Search for the cell housing the specified text and yield its [x, y] center coordinate. 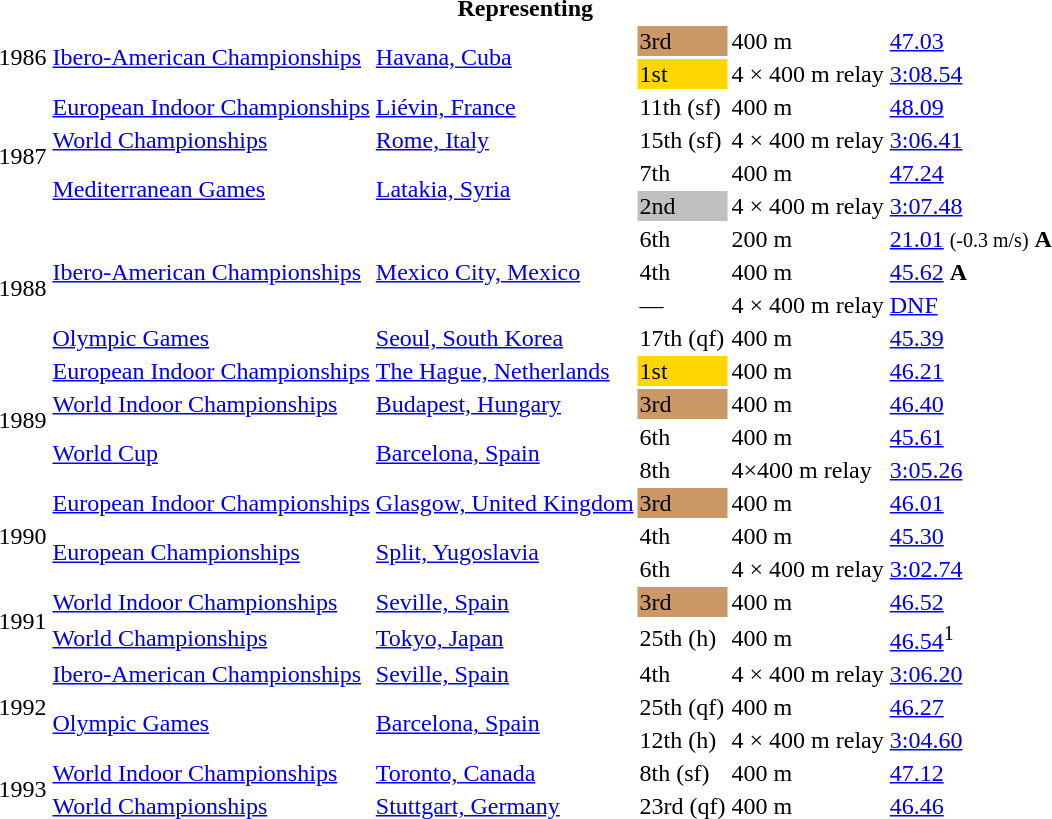
17th (qf) [682, 338]
Havana, Cuba [504, 58]
Toronto, Canada [504, 773]
— [682, 305]
2nd [682, 206]
4×400 m relay [808, 470]
Seoul, South Korea [504, 338]
World Cup [211, 454]
Split, Yugoslavia [504, 552]
15th (sf) [682, 140]
Liévin, France [504, 107]
Budapest, Hungary [504, 404]
25th (h) [682, 638]
European Championships [211, 552]
25th (qf) [682, 707]
200 m [808, 239]
Tokyo, Japan [504, 638]
Latakia, Syria [504, 190]
11th (sf) [682, 107]
8th (sf) [682, 773]
Rome, Italy [504, 140]
12th (h) [682, 740]
Mexico City, Mexico [504, 272]
8th [682, 470]
Glasgow, United Kingdom [504, 503]
The Hague, Netherlands [504, 371]
Mediterranean Games [211, 190]
7th [682, 173]
